Detect which cell encompasses the target text, then output its [X, Y] center coordinate. 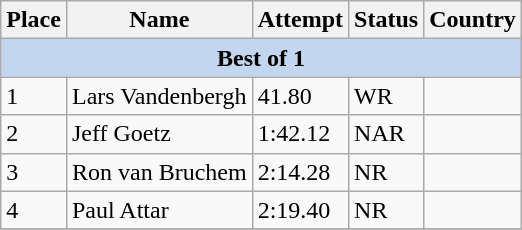
2:19.40 [300, 210]
3 [34, 172]
2 [34, 134]
Name [159, 20]
Lars Vandenbergh [159, 96]
Paul Attar [159, 210]
WR [386, 96]
1:42.12 [300, 134]
Country [473, 20]
4 [34, 210]
Attempt [300, 20]
2:14.28 [300, 172]
Place [34, 20]
NAR [386, 134]
Status [386, 20]
41.80 [300, 96]
Jeff Goetz [159, 134]
1 [34, 96]
Best of 1 [262, 58]
Ron van Bruchem [159, 172]
